Output the (x, y) coordinate of the center of the cell containing the given text.  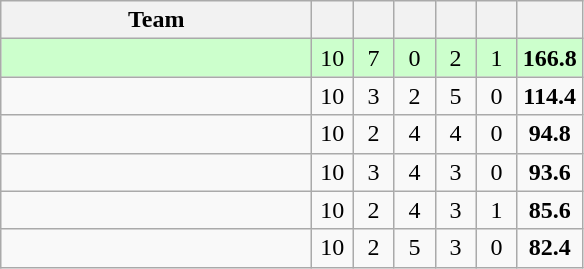
82.4 (550, 248)
94.8 (550, 134)
Team (156, 20)
166.8 (550, 58)
114.4 (550, 96)
7 (374, 58)
93.6 (550, 172)
85.6 (550, 210)
